From the cell containing the given text, extract its center point as (x, y) coordinate. 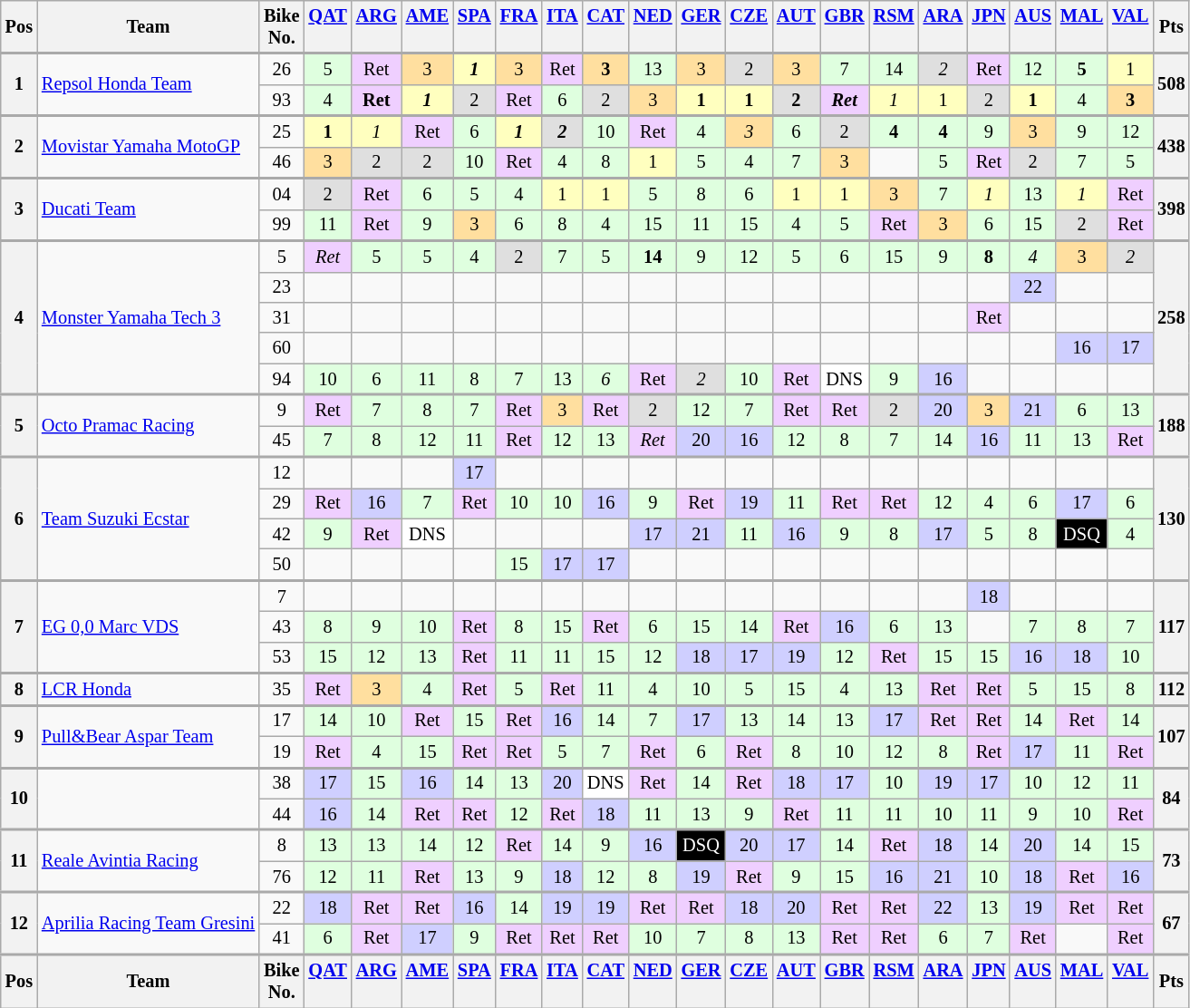
Pull&Bear Aspar Team (149, 736)
EG 0,0 Marc VDS (149, 626)
76 (281, 877)
50 (281, 565)
45 (281, 441)
Reale Avintia Racing (149, 861)
107 (1171, 736)
38 (281, 782)
Monster Yamaha Tech 3 (149, 317)
Team Suzuki Ecstar (149, 519)
Aprilia Racing Team Gresini (149, 923)
35 (281, 689)
117 (1171, 626)
438 (1171, 147)
25 (281, 131)
04 (281, 193)
188 (1171, 426)
84 (1171, 798)
508 (1171, 85)
23 (281, 287)
Repsol Honda Team (149, 85)
73 (1171, 861)
67 (1171, 923)
99 (281, 225)
60 (281, 348)
31 (281, 317)
Octo Pramac Racing (149, 426)
LCR Honda (149, 689)
112 (1171, 689)
53 (281, 657)
Movistar Yamaha MotoGP (149, 147)
42 (281, 534)
44 (281, 814)
130 (1171, 519)
41 (281, 938)
Ducati Team (149, 208)
94 (281, 379)
398 (1171, 208)
43 (281, 626)
93 (281, 100)
46 (281, 162)
26 (281, 69)
29 (281, 503)
258 (1171, 317)
